Extract the (X, Y) coordinate from the center of the cell holding the provided text.  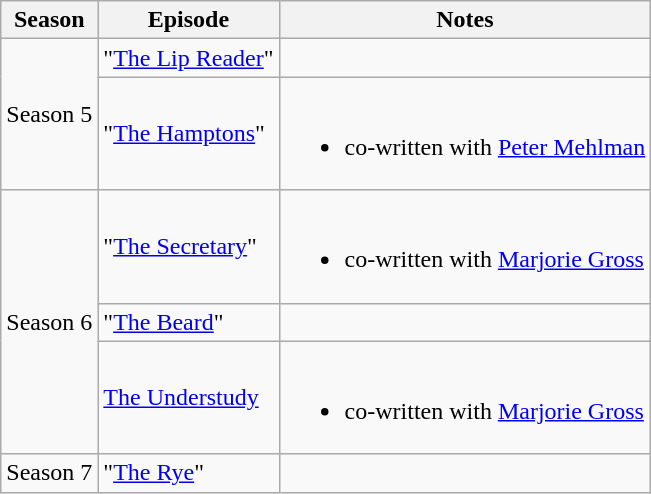
Season 7 (50, 473)
Season (50, 20)
Season 5 (50, 114)
co-written with Peter Mehlman (465, 134)
"The Lip Reader" (188, 58)
Episode (188, 20)
"The Secretary" (188, 246)
"The Beard" (188, 322)
"The Hamptons" (188, 134)
"The Rye" (188, 473)
The Understudy (188, 398)
Notes (465, 20)
Season 6 (50, 322)
